Identify which cell holds the provided text, then report its [x, y] central coordinate. 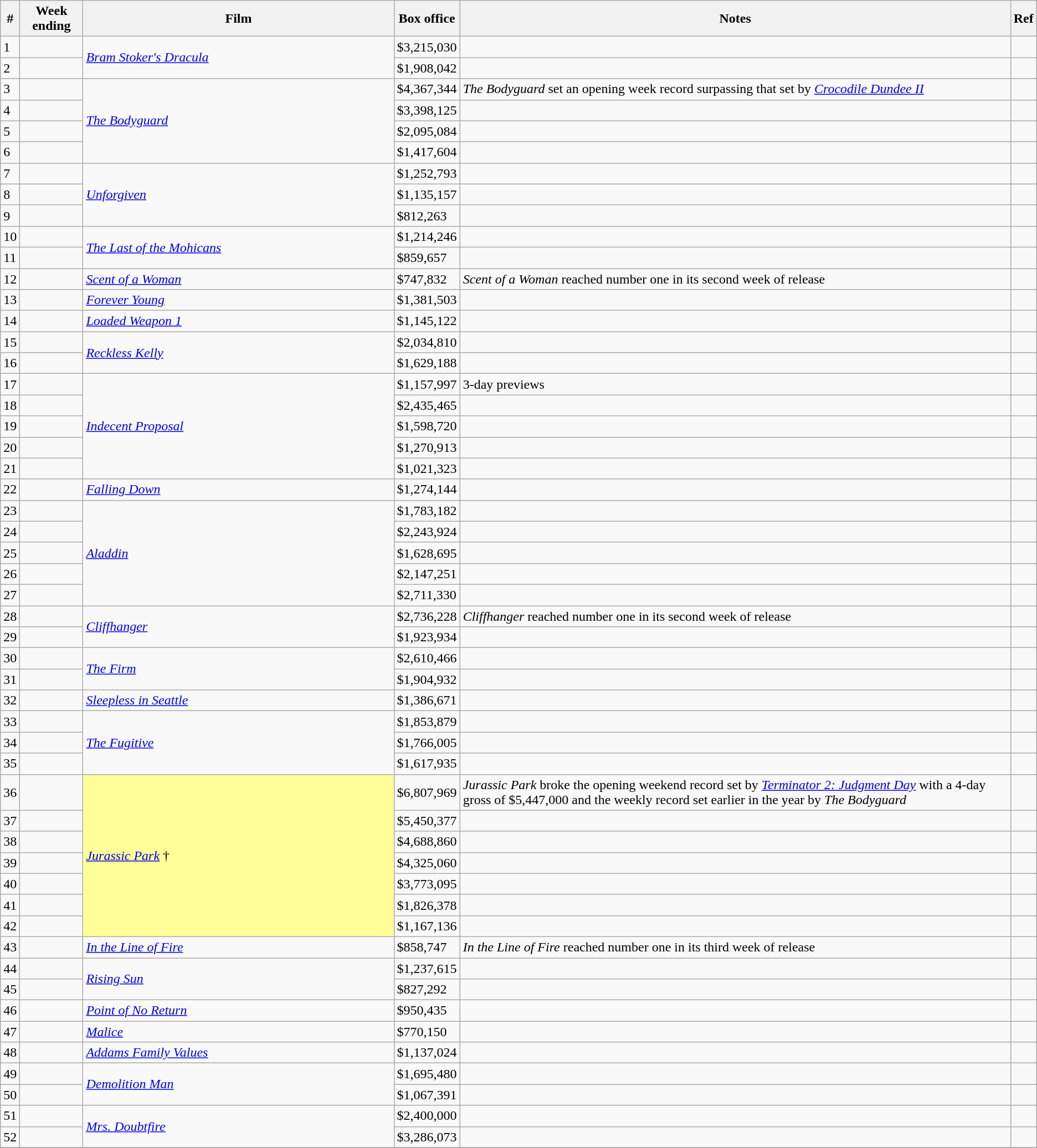
3-day previews [735, 384]
$1,145,122 [427, 321]
$2,095,084 [427, 131]
Cliffhanger [238, 627]
Week ending [52, 19]
$1,598,720 [427, 426]
24 [10, 532]
43 [10, 947]
$1,237,615 [427, 969]
$1,783,182 [427, 511]
Cliffhanger reached number one in its second week of release [735, 616]
$1,214,246 [427, 236]
Loaded Weapon 1 [238, 321]
$6,807,969 [427, 792]
$1,853,879 [427, 722]
Rising Sun [238, 979]
13 [10, 300]
Scent of a Woman [238, 279]
$2,610,466 [427, 658]
Demolition Man [238, 1084]
$950,435 [427, 1011]
$1,067,391 [427, 1095]
34 [10, 743]
10 [10, 236]
15 [10, 342]
37 [10, 821]
Notes [735, 19]
$2,400,000 [427, 1116]
47 [10, 1032]
39 [10, 863]
$2,034,810 [427, 342]
The Bodyguard [238, 121]
$2,243,924 [427, 532]
36 [10, 792]
$858,747 [427, 947]
7 [10, 173]
$812,263 [427, 215]
$770,150 [427, 1032]
17 [10, 384]
$4,367,344 [427, 89]
Box office [427, 19]
40 [10, 884]
23 [10, 511]
14 [10, 321]
11 [10, 258]
The Last of the Mohicans [238, 247]
Ref [1024, 19]
Film [238, 19]
$4,325,060 [427, 863]
Mrs. Doubtfire [238, 1126]
Indecent Proposal [238, 426]
Scent of a Woman reached number one in its second week of release [735, 279]
41 [10, 905]
$1,386,671 [427, 701]
$1,908,042 [427, 68]
52 [10, 1137]
Addams Family Values [238, 1053]
Sleepless in Seattle [238, 701]
Forever Young [238, 300]
33 [10, 722]
The Fugitive [238, 743]
$2,736,228 [427, 616]
35 [10, 764]
The Firm [238, 669]
# [10, 19]
28 [10, 616]
$1,252,793 [427, 173]
51 [10, 1116]
$3,215,030 [427, 47]
$747,832 [427, 279]
$1,695,480 [427, 1074]
5 [10, 131]
$1,617,935 [427, 764]
25 [10, 553]
$1,135,157 [427, 194]
$3,773,095 [427, 884]
30 [10, 658]
16 [10, 363]
$1,826,378 [427, 905]
$4,688,860 [427, 842]
$2,147,251 [427, 574]
$1,923,934 [427, 637]
Jurassic Park † [238, 855]
27 [10, 595]
3 [10, 89]
$1,274,144 [427, 490]
$859,657 [427, 258]
$3,398,125 [427, 110]
9 [10, 215]
22 [10, 490]
2 [10, 68]
In the Line of Fire [238, 947]
18 [10, 405]
$1,629,188 [427, 363]
50 [10, 1095]
45 [10, 990]
46 [10, 1011]
38 [10, 842]
$1,157,997 [427, 384]
$2,711,330 [427, 595]
6 [10, 152]
Unforgiven [238, 194]
44 [10, 969]
21 [10, 469]
Point of No Return [238, 1011]
19 [10, 426]
Bram Stoker's Dracula [238, 58]
29 [10, 637]
12 [10, 279]
42 [10, 926]
Aladdin [238, 553]
$1,270,913 [427, 447]
4 [10, 110]
32 [10, 701]
Reckless Kelly [238, 353]
20 [10, 447]
$1,766,005 [427, 743]
$1,417,604 [427, 152]
$1,904,932 [427, 679]
In the Line of Fire reached number one in its third week of release [735, 947]
1 [10, 47]
$1,628,695 [427, 553]
$2,435,465 [427, 405]
49 [10, 1074]
8 [10, 194]
$1,137,024 [427, 1053]
26 [10, 574]
Malice [238, 1032]
$3,286,073 [427, 1137]
31 [10, 679]
$827,292 [427, 990]
The Bodyguard set an opening week record surpassing that set by Crocodile Dundee II [735, 89]
$1,021,323 [427, 469]
$5,450,377 [427, 821]
$1,167,136 [427, 926]
Falling Down [238, 490]
48 [10, 1053]
$1,381,503 [427, 300]
